Provide the (x, y) coordinate of the cell's center where the given text is located.  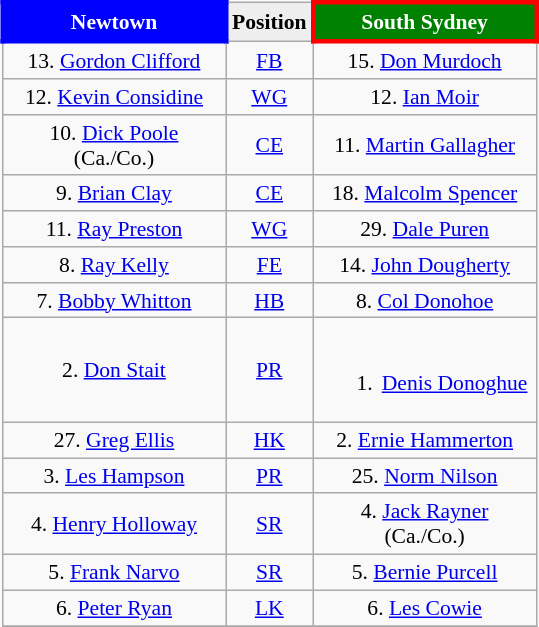
8. Ray Kelly (114, 265)
12. Kevin Considine (114, 97)
9. Brian Clay (114, 193)
10. Dick Poole (Ca./Co.) (114, 144)
12. Ian Moir (424, 97)
Denis Donoghue (424, 370)
HK (270, 440)
25. Norm Nilson (424, 476)
13. Gordon Clifford (114, 60)
South Sydney (424, 22)
FE (270, 265)
4. Henry Holloway (114, 524)
8. Col Donohoe (424, 300)
15. Don Murdoch (424, 60)
2. Don Stait (114, 370)
14. John Dougherty (424, 265)
5. Frank Narvo (114, 573)
FB (270, 60)
11. Ray Preston (114, 229)
6. Peter Ryan (114, 608)
4. Jack Rayner (Ca./Co.) (424, 524)
3. Les Hampson (114, 476)
Position (270, 22)
2. Ernie Hammerton (424, 440)
29. Dale Puren (424, 229)
18. Malcolm Spencer (424, 193)
LK (270, 608)
11. Martin Gallagher (424, 144)
5. Bernie Purcell (424, 573)
27. Greg Ellis (114, 440)
Newtown (114, 22)
HB (270, 300)
7. Bobby Whitton (114, 300)
6. Les Cowie (424, 608)
